From the cell containing the given text, extract its center point as [x, y] coordinate. 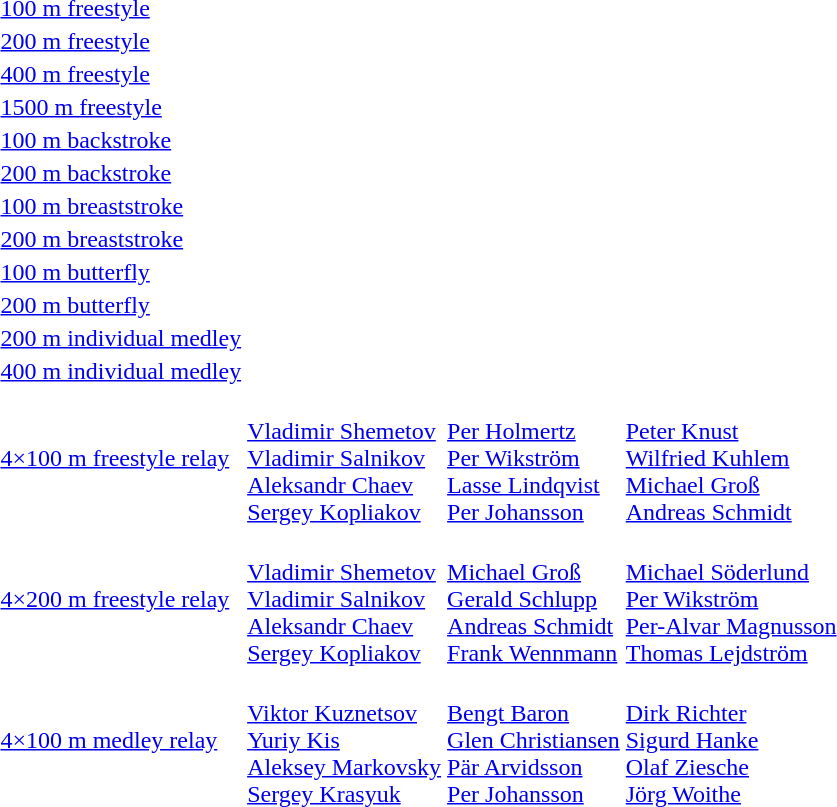
Per HolmertzPer WikströmLasse LindqvistPer Johansson [534, 458]
Michael GroßGerald SchluppAndreas SchmidtFrank Wennmann [534, 599]
